From the cell containing the given text, extract its center point as [X, Y] coordinate. 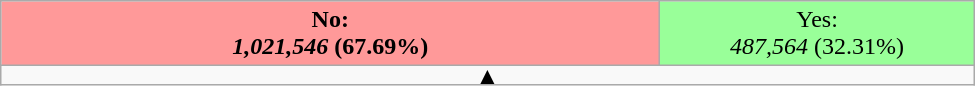
Yes: 487,564 (32.31%) [817, 34]
No: 1,021,546 (67.69%) [330, 34]
